Determine the [X, Y] coordinate at the center of the cell enclosing the given text.  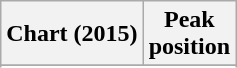
Chart (2015) [72, 34]
Peak position [189, 34]
